Locate the cell with the specified text and output its (x, y) center coordinate. 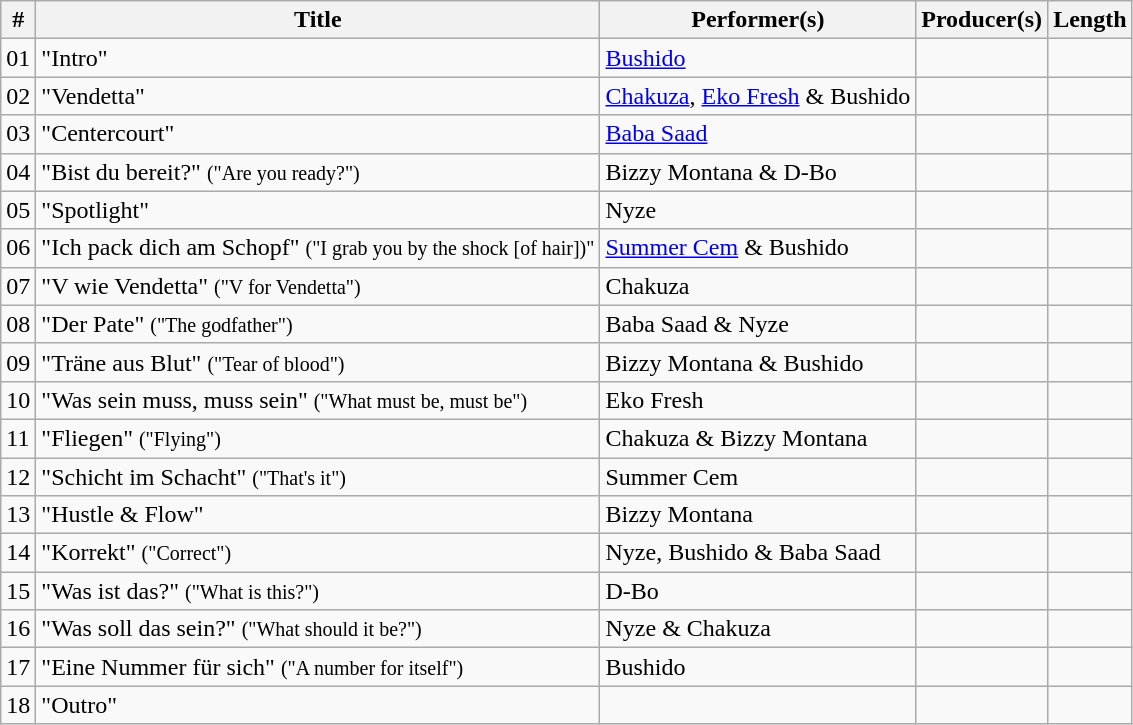
"Was soll das sein?" ("What should it be?") (318, 629)
Nyze, Bushido & Baba Saad (758, 553)
"Centercourt" (318, 134)
"Fliegen" ("Flying") (318, 438)
10 (18, 400)
16 (18, 629)
13 (18, 515)
Nyze & Chakuza (758, 629)
Summer Cem & Bushido (758, 248)
"V wie Vendetta" ("V for Vendetta") (318, 286)
"Schicht im Schacht" ("That's it") (318, 477)
Bizzy Montana & Bushido (758, 362)
Summer Cem (758, 477)
18 (18, 705)
Performer(s) (758, 20)
Producer(s) (982, 20)
04 (18, 172)
14 (18, 553)
Eko Fresh (758, 400)
Baba Saad & Nyze (758, 324)
08 (18, 324)
"Was ist das?" ("What is this?") (318, 591)
"Der Pate" ("The godfather") (318, 324)
"Korrekt" ("Correct") (318, 553)
# (18, 20)
05 (18, 210)
Chakuza, Eko Fresh & Bushido (758, 96)
"Spotlight" (318, 210)
Bizzy Montana & D-Bo (758, 172)
07 (18, 286)
09 (18, 362)
Baba Saad (758, 134)
"Outro" (318, 705)
"Hustle & Flow" (318, 515)
"Bist du bereit?" ("Are you ready?") (318, 172)
Length (1090, 20)
Chakuza & Bizzy Montana (758, 438)
17 (18, 667)
12 (18, 477)
11 (18, 438)
Bizzy Montana (758, 515)
Nyze (758, 210)
02 (18, 96)
01 (18, 58)
D-Bo (758, 591)
"Träne aus Blut" ("Tear of blood") (318, 362)
06 (18, 248)
"Vendetta" (318, 96)
"Ich pack dich am Schopf" ("I grab you by the shock [of hair])" (318, 248)
Title (318, 20)
15 (18, 591)
"Intro" (318, 58)
Chakuza (758, 286)
03 (18, 134)
"Eine Nummer für sich" ("A number for itself") (318, 667)
"Was sein muss, muss sein" ("What must be, must be") (318, 400)
